Capture the cell that displays the provided text and extract its [x, y] central coordinate. 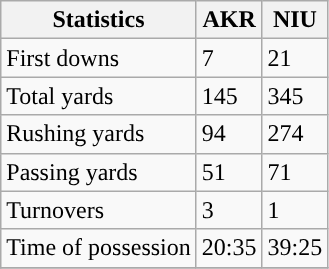
Turnovers [99, 210]
NIU [295, 20]
Passing yards [99, 172]
AKR [229, 20]
Time of possession [99, 248]
51 [229, 172]
274 [295, 134]
First downs [99, 58]
Statistics [99, 20]
345 [295, 96]
1 [295, 210]
145 [229, 96]
7 [229, 58]
94 [229, 134]
71 [295, 172]
Rushing yards [99, 134]
Total yards [99, 96]
20:35 [229, 248]
21 [295, 58]
39:25 [295, 248]
3 [229, 210]
